Capture the cell that displays the provided text and extract its [X, Y] central coordinate. 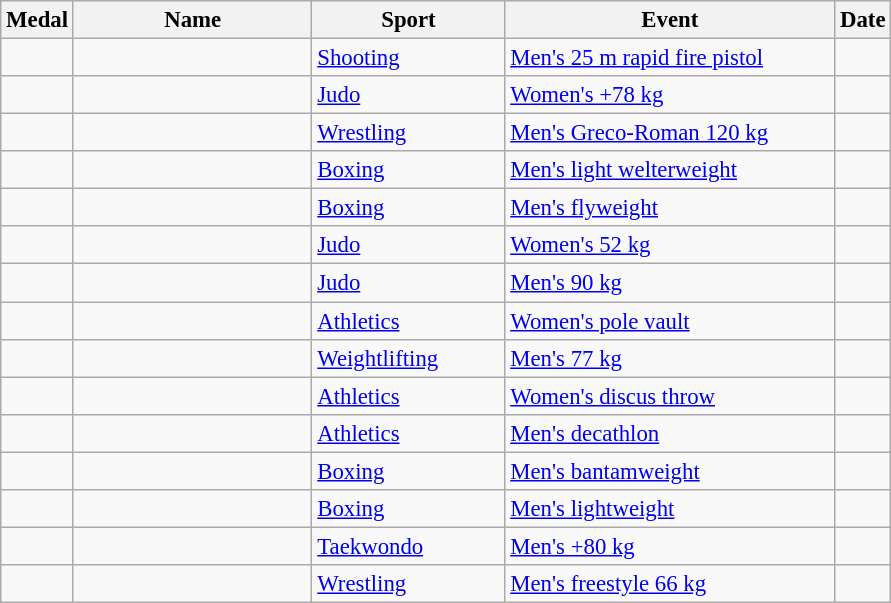
Weightlifting [408, 358]
Women's 52 kg [670, 245]
Men's flyweight [670, 208]
Medal [38, 20]
Women's discus throw [670, 396]
Men's freestyle 66 kg [670, 584]
Men's lightweight [670, 509]
Women's pole vault [670, 321]
Men's 25 m rapid fire pistol [670, 58]
Men's decathlon [670, 433]
Men's 90 kg [670, 283]
Taekwondo [408, 546]
Sport [408, 20]
Date [863, 20]
Men's bantamweight [670, 471]
Shooting [408, 58]
Men's 77 kg [670, 358]
Name [192, 20]
Event [670, 20]
Women's +78 kg [670, 95]
Men's light welterweight [670, 170]
Men's Greco-Roman 120 kg [670, 133]
Men's +80 kg [670, 546]
